Scan for the cell matching the given text and deliver its (X, Y) coordinate at center. 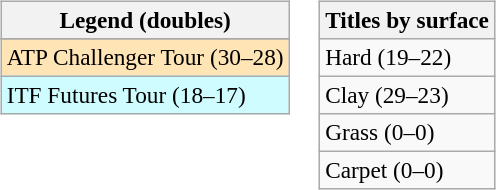
Carpet (0–0) (408, 171)
Titles by surface (408, 20)
Legend (doubles) (145, 20)
Clay (29–23) (408, 95)
ATP Challenger Tour (30–28) (145, 57)
Hard (19–22) (408, 57)
Grass (0–0) (408, 133)
ITF Futures Tour (18–17) (145, 95)
